Provide the (x, y) coordinate of the cell's center where the given text is located.  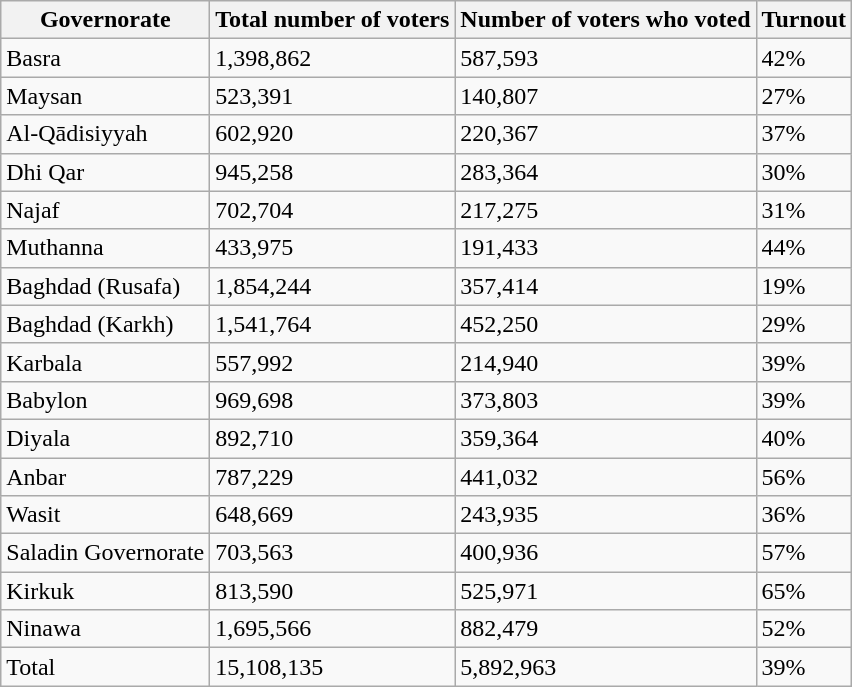
Number of voters who voted (606, 20)
703,563 (332, 553)
648,669 (332, 515)
1,854,244 (332, 286)
Maysan (106, 96)
Anbar (106, 477)
Najaf (106, 210)
587,593 (606, 58)
Turnout (804, 20)
31% (804, 210)
5,892,963 (606, 667)
Karbala (106, 362)
Baghdad (Karkh) (106, 324)
702,704 (332, 210)
1,398,862 (332, 58)
140,807 (606, 96)
44% (804, 248)
283,364 (606, 172)
Dhi Qar (106, 172)
220,367 (606, 134)
Al-Qādisiyyah (106, 134)
969,698 (332, 400)
217,275 (606, 210)
52% (804, 629)
892,710 (332, 438)
Muthanna (106, 248)
787,229 (332, 477)
Governorate (106, 20)
Wasit (106, 515)
400,936 (606, 553)
Babylon (106, 400)
214,940 (606, 362)
1,541,764 (332, 324)
57% (804, 553)
945,258 (332, 172)
359,364 (606, 438)
373,803 (606, 400)
Diyala (106, 438)
191,433 (606, 248)
42% (804, 58)
36% (804, 515)
882,479 (606, 629)
523,391 (332, 96)
Saladin Governorate (106, 553)
15,108,135 (332, 667)
19% (804, 286)
65% (804, 591)
813,590 (332, 591)
357,414 (606, 286)
557,992 (332, 362)
452,250 (606, 324)
37% (804, 134)
56% (804, 477)
40% (804, 438)
Basra (106, 58)
27% (804, 96)
433,975 (332, 248)
Baghdad (Rusafa) (106, 286)
Kirkuk (106, 591)
Total number of voters (332, 20)
Ninawa (106, 629)
243,935 (606, 515)
602,920 (332, 134)
29% (804, 324)
30% (804, 172)
441,032 (606, 477)
525,971 (606, 591)
Total (106, 667)
1,695,566 (332, 629)
